From the cell containing the given text, extract its center point as [x, y] coordinate. 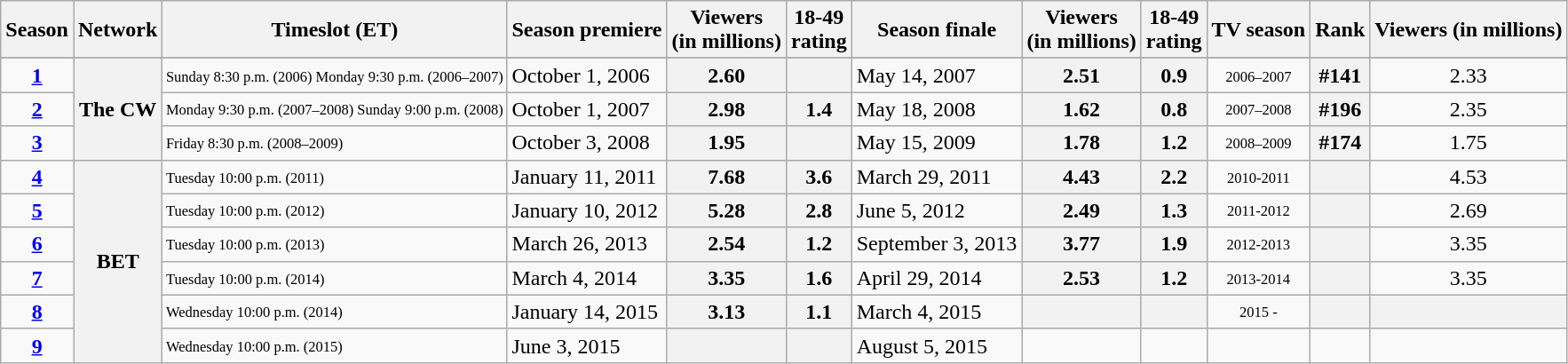
Monday 9:30 p.m. (2007–2008) Sunday 9:00 p.m. (2008) [335, 109]
2.35 [1469, 109]
Wednesday 10:00 p.m. (2015) [335, 345]
Season premiere [587, 30]
January 10, 2012 [587, 210]
2.33 [1469, 75]
#196 [1341, 109]
May 18, 2008 [937, 109]
2007–2008 [1259, 109]
1.6 [819, 278]
June 5, 2012 [937, 210]
1 [37, 75]
September 3, 2013 [937, 244]
October 3, 2008 [587, 143]
7 [37, 278]
1.1 [819, 312]
2.69 [1469, 210]
October 1, 2007 [587, 109]
May 14, 2007 [937, 75]
4.53 [1469, 177]
Sunday 8:30 p.m. (2006) Monday 9:30 p.m. (2006–2007) [335, 75]
3.13 [726, 312]
2.54 [726, 244]
2.98 [726, 109]
5 [37, 210]
2008–2009 [1259, 143]
August 5, 2015 [937, 345]
Tuesday 10:00 p.m. (2013) [335, 244]
May 15, 2009 [937, 143]
1.9 [1174, 244]
Rank [1341, 30]
2.51 [1081, 75]
2 [37, 109]
5.28 [726, 210]
2006–2007 [1259, 75]
March 26, 2013 [587, 244]
7.68 [726, 177]
TV season [1259, 30]
BET [117, 261]
0.9 [1174, 75]
1.95 [726, 143]
Tuesday 10:00 p.m. (2014) [335, 278]
Wednesday 10:00 p.m. (2014) [335, 312]
6 [37, 244]
June 3, 2015 [587, 345]
1.4 [819, 109]
March 29, 2011 [937, 177]
4 [37, 177]
Tuesday 10:00 p.m. (2012) [335, 210]
October 1, 2006 [587, 75]
2.2 [1174, 177]
Tuesday 10:00 p.m. (2011) [335, 177]
1.78 [1081, 143]
2.53 [1081, 278]
1.62 [1081, 109]
March 4, 2014 [587, 278]
0.8 [1174, 109]
2.49 [1081, 210]
March 4, 2015 [937, 312]
3 [37, 143]
2012-2013 [1259, 244]
2015 - [1259, 312]
2.8 [819, 210]
January 14, 2015 [587, 312]
3.77 [1081, 244]
1.3 [1174, 210]
Viewers (in millions) [1469, 30]
4.43 [1081, 177]
1.75 [1469, 143]
January 11, 2011 [587, 177]
Network [117, 30]
#141 [1341, 75]
2013-2014 [1259, 278]
April 29, 2014 [937, 278]
Friday 8:30 p.m. (2008–2009) [335, 143]
The CW [117, 109]
Season finale [937, 30]
3.6 [819, 177]
Season [37, 30]
2010-2011 [1259, 177]
#174 [1341, 143]
2011-2012 [1259, 210]
2.60 [726, 75]
8 [37, 312]
9 [37, 345]
Timeslot (ET) [335, 30]
